Determine the (x, y) coordinate at the center of the cell enclosing the given text.  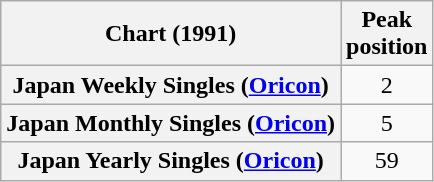
59 (387, 161)
Japan Weekly Singles (Oricon) (171, 85)
Chart (1991) (171, 34)
2 (387, 85)
5 (387, 123)
Japan Yearly Singles (Oricon) (171, 161)
Japan Monthly Singles (Oricon) (171, 123)
Peakposition (387, 34)
